Return the [X, Y] coordinate for the center point of the cell that contains the specified text.  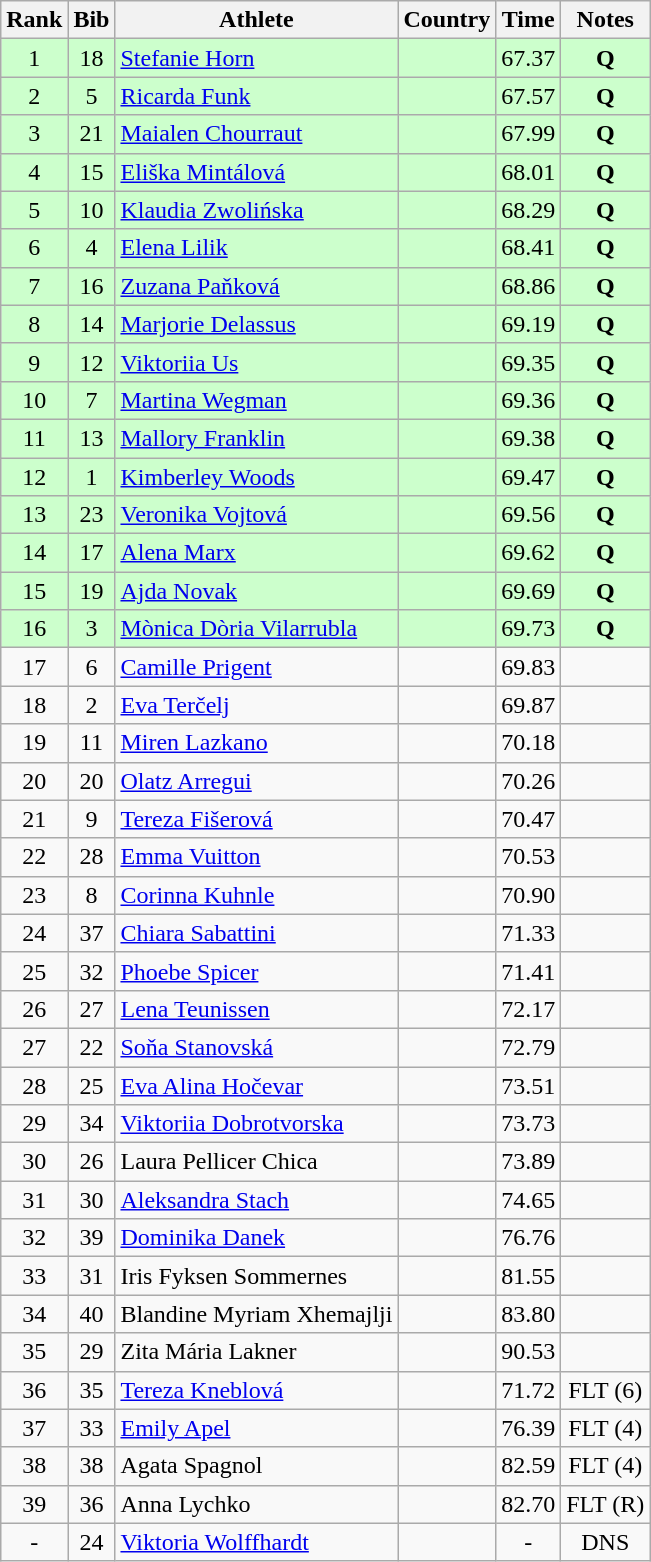
Maialen Chourraut [256, 134]
70.47 [528, 819]
90.53 [528, 1352]
Zuzana Paňková [256, 286]
76.39 [528, 1428]
69.56 [528, 515]
69.35 [528, 362]
70.18 [528, 743]
Eliška Mintálová [256, 172]
Mallory Franklin [256, 438]
Phoebe Spicer [256, 971]
Lena Teunissen [256, 1009]
Country [447, 20]
Soňa Stanovská [256, 1047]
Viktoria Wolffhardt [256, 1542]
Miren Lazkano [256, 743]
69.62 [528, 553]
69.83 [528, 667]
73.73 [528, 1124]
69.19 [528, 324]
40 [92, 1314]
Olatz Arregui [256, 781]
Tereza Kneblová [256, 1390]
71.72 [528, 1390]
Dominika Danek [256, 1238]
Mònica Dòria Vilarrubla [256, 629]
Time [528, 20]
69.87 [528, 705]
Veronika Vojtová [256, 515]
DNS [606, 1542]
69.69 [528, 591]
82.70 [528, 1504]
Zita Mária Lakner [256, 1352]
Notes [606, 20]
Ricarda Funk [256, 96]
Eva Terčelj [256, 705]
Rank [34, 20]
83.80 [528, 1314]
70.53 [528, 857]
69.47 [528, 477]
Iris Fyksen Sommernes [256, 1276]
Ajda Novak [256, 591]
73.89 [528, 1162]
Emily Apel [256, 1428]
73.51 [528, 1085]
Kimberley Woods [256, 477]
Bib [92, 20]
67.57 [528, 96]
FLT (R) [606, 1504]
70.90 [528, 895]
Agata Spagnol [256, 1466]
Chiara Sabattini [256, 933]
Athlete [256, 20]
Klaudia Zwolińska [256, 210]
71.33 [528, 933]
Tereza Fišerová [256, 819]
74.65 [528, 1200]
Marjorie Delassus [256, 324]
FLT (6) [606, 1390]
67.37 [528, 58]
Martina Wegman [256, 400]
71.41 [528, 971]
70.26 [528, 781]
69.38 [528, 438]
Blandine Myriam Xhemajlji [256, 1314]
Eva Alina Hočevar [256, 1085]
76.76 [528, 1238]
Alena Marx [256, 553]
Emma Vuitton [256, 857]
68.29 [528, 210]
Aleksandra Stach [256, 1200]
68.41 [528, 248]
Elena Lilik [256, 248]
Viktoriia Us [256, 362]
Camille Prigent [256, 667]
68.86 [528, 286]
72.79 [528, 1047]
Laura Pellicer Chica [256, 1162]
Anna Lychko [256, 1504]
67.99 [528, 134]
Viktoriia Dobrotvorska [256, 1124]
82.59 [528, 1466]
69.73 [528, 629]
Stefanie Horn [256, 58]
Corinna Kuhnle [256, 895]
72.17 [528, 1009]
81.55 [528, 1276]
68.01 [528, 172]
69.36 [528, 400]
